Search for the cell housing the specified text and yield its [X, Y] center coordinate. 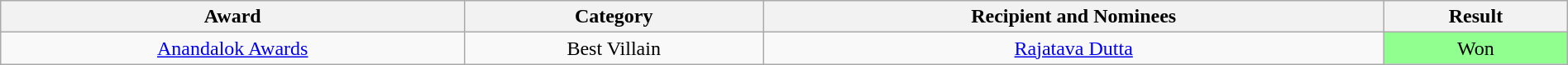
Award [233, 17]
Anandalok Awards [233, 48]
Result [1476, 17]
Won [1476, 48]
Category [614, 17]
Recipient and Nominees [1073, 17]
Rajatava Dutta [1073, 48]
Best Villain [614, 48]
